Find where the given text appears and provide that cell's center as [X, Y] coordinate. 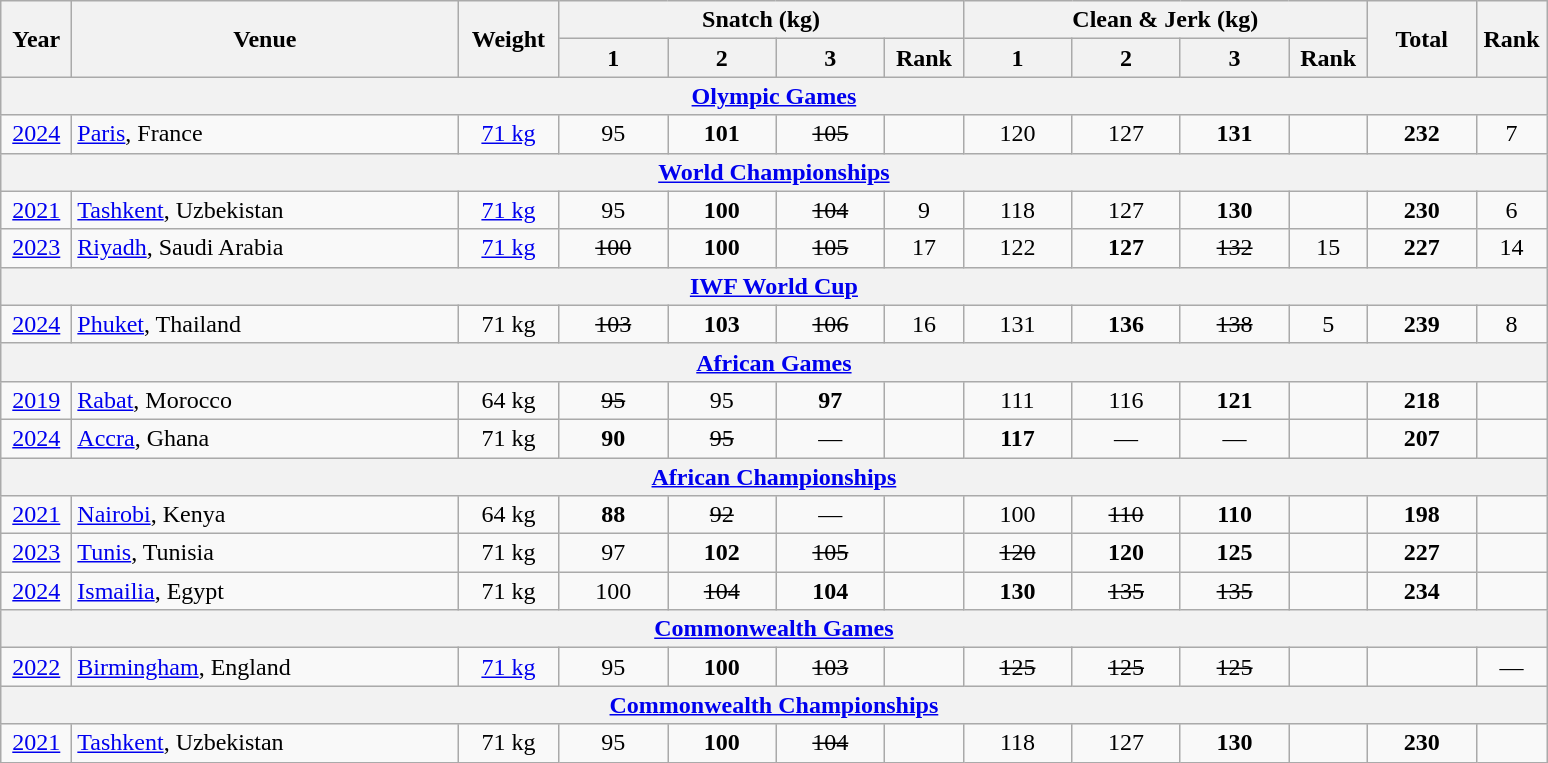
Snatch (kg) [761, 20]
Ismailia, Egypt [265, 591]
138 [1234, 324]
Accra, Ghana [265, 438]
92 [722, 515]
Riyadh, Saudi Arabia [265, 248]
111 [1018, 400]
World Championships [774, 172]
6 [1512, 210]
Clean & Jerk (kg) [1165, 20]
101 [722, 134]
African Games [774, 362]
232 [1422, 134]
17 [924, 248]
IWF World Cup [774, 286]
16 [924, 324]
106 [830, 324]
88 [614, 515]
14 [1512, 248]
198 [1422, 515]
8 [1512, 324]
2019 [36, 400]
102 [722, 553]
136 [1126, 324]
Venue [265, 39]
90 [614, 438]
121 [1234, 400]
7 [1512, 134]
African Championships [774, 477]
117 [1018, 438]
Nairobi, Kenya [265, 515]
Rabat, Morocco [265, 400]
218 [1422, 400]
207 [1422, 438]
Year [36, 39]
122 [1018, 248]
Paris, France [265, 134]
5 [1328, 324]
132 [1234, 248]
Weight [508, 39]
Total [1422, 39]
9 [924, 210]
Phuket, Thailand [265, 324]
Tunis, Tunisia [265, 553]
239 [1422, 324]
Olympic Games [774, 96]
Commonwealth Games [774, 629]
Birmingham, England [265, 667]
116 [1126, 400]
15 [1328, 248]
2022 [36, 667]
234 [1422, 591]
Commonwealth Championships [774, 705]
